Scan for the cell matching the given text and deliver its [X, Y] coordinate at center. 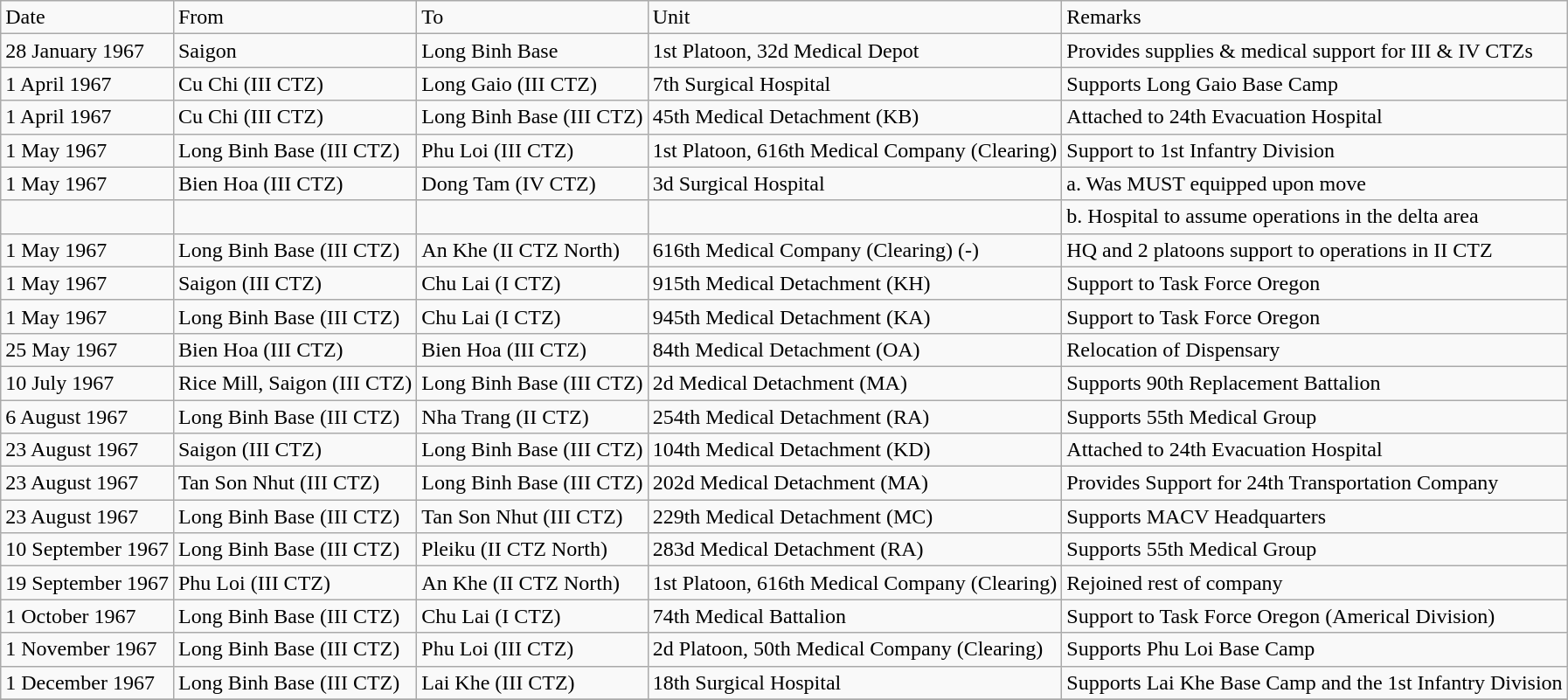
Provides supplies & medical support for III & IV CTZs [1315, 51]
Saigon [295, 51]
202d Medical Detachment (MA) [855, 483]
Rice Mill, Saigon (III CTZ) [295, 383]
1st Platoon, 32d Medical Depot [855, 51]
b. Hospital to assume operations in the delta area [1315, 217]
Rejoined rest of company [1315, 583]
Supports Long Gaio Base Camp [1315, 84]
10 September 1967 [87, 550]
74th Medical Battalion [855, 616]
HQ and 2 platoons support to operations in II CTZ [1315, 250]
Lai Khe (III CTZ) [532, 683]
229th Medical Detachment (MC) [855, 516]
Long Gaio (III CTZ) [532, 84]
2d Platoon, 50th Medical Company (Clearing) [855, 649]
Provides Support for 24th Transportation Company [1315, 483]
To [532, 17]
104th Medical Detachment (KD) [855, 450]
18th Surgical Hospital [855, 683]
616th Medical Company (Clearing) (-) [855, 250]
Pleiku (II CTZ North) [532, 550]
6 August 1967 [87, 417]
From [295, 17]
Support to 1st Infantry Division [1315, 150]
25 May 1967 [87, 350]
7th Surgical Hospital [855, 84]
84th Medical Detachment (OA) [855, 350]
283d Medical Detachment (RA) [855, 550]
1 November 1967 [87, 649]
Relocation of Dispensary [1315, 350]
28 January 1967 [87, 51]
915th Medical Detachment (KH) [855, 283]
2d Medical Detachment (MA) [855, 383]
Nha Trang (II CTZ) [532, 417]
3d Surgical Hospital [855, 184]
1 October 1967 [87, 616]
19 September 1967 [87, 583]
Supports Lai Khe Base Camp and the 1st Infantry Division [1315, 683]
Support to Task Force Oregon (Americal Division) [1315, 616]
Supports MACV Headquarters [1315, 516]
Date [87, 17]
Remarks [1315, 17]
Supports Phu Loi Base Camp [1315, 649]
Unit [855, 17]
45th Medical Detachment (KB) [855, 117]
Supports 90th Replacement Battalion [1315, 383]
10 July 1967 [87, 383]
a. Was MUST equipped upon move [1315, 184]
Long Binh Base [532, 51]
945th Medical Detachment (KA) [855, 316]
Dong Tam (IV CTZ) [532, 184]
1 December 1967 [87, 683]
254th Medical Detachment (RA) [855, 417]
